For the text-containing cell, return its midpoint in [X, Y] coordinate format. 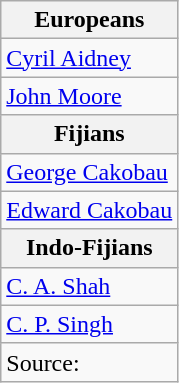
Source: [90, 362]
Indo-Fijians [90, 248]
Cyril Aidney [90, 58]
John Moore [90, 96]
Fijians [90, 134]
Edward Cakobau [90, 210]
C. P. Singh [90, 324]
George Cakobau [90, 172]
C. A. Shah [90, 286]
Europeans [90, 20]
